Locate the cell with the specified text and output its [X, Y] center coordinate. 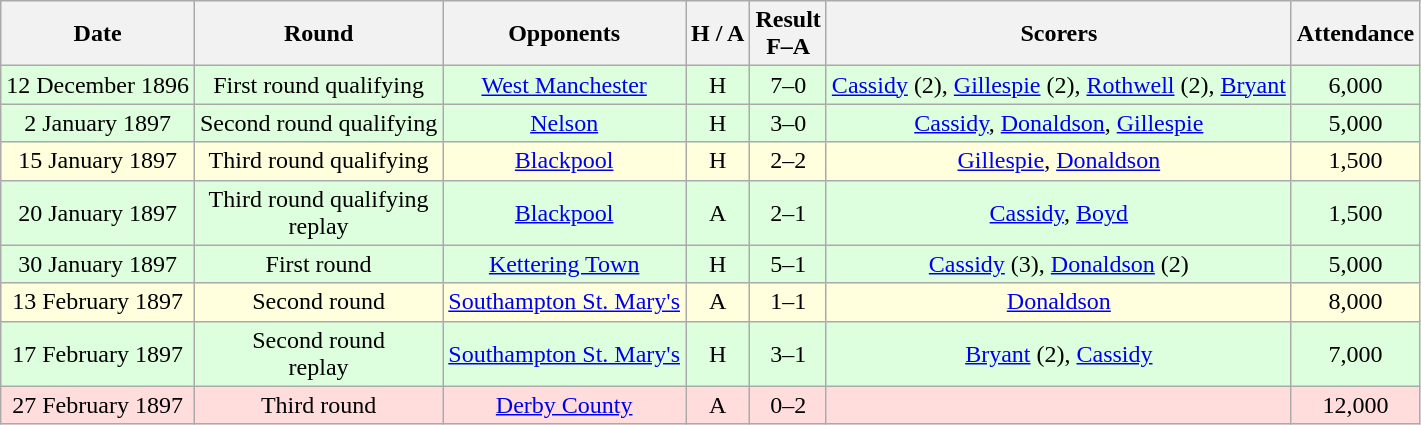
Bryant (2), Cassidy [1058, 354]
Second roundreplay [318, 354]
30 January 1897 [98, 264]
Kettering Town [564, 264]
3–0 [788, 123]
6,000 [1355, 85]
Third round [318, 405]
Third round qualifying [318, 161]
West Manchester [564, 85]
Cassidy (3), Donaldson (2) [1058, 264]
Cassidy (2), Gillespie (2), Rothwell (2), Bryant [1058, 85]
Second round qualifying [318, 123]
7–0 [788, 85]
Second round [318, 302]
Scorers [1058, 34]
20 January 1897 [98, 212]
Donaldson [1058, 302]
27 February 1897 [98, 405]
2 January 1897 [98, 123]
Date [98, 34]
13 February 1897 [98, 302]
Round [318, 34]
Cassidy, Donaldson, Gillespie [1058, 123]
H / A [718, 34]
7,000 [1355, 354]
Opponents [564, 34]
8,000 [1355, 302]
Derby County [564, 405]
2–2 [788, 161]
3–1 [788, 354]
First round [318, 264]
12 December 1896 [98, 85]
Cassidy, Boyd [1058, 212]
First round qualifying [318, 85]
1–1 [788, 302]
Third round qualifyingreplay [318, 212]
17 February 1897 [98, 354]
5–1 [788, 264]
2–1 [788, 212]
Nelson [564, 123]
Gillespie, Donaldson [1058, 161]
12,000 [1355, 405]
ResultF–A [788, 34]
15 January 1897 [98, 161]
Attendance [1355, 34]
0–2 [788, 405]
